Determine the (X, Y) coordinate at the center of the cell enclosing the given text.  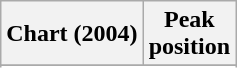
Chart (2004) (72, 34)
Peakposition (189, 34)
